Scan for the cell matching the given text and deliver its (x, y) coordinate at center. 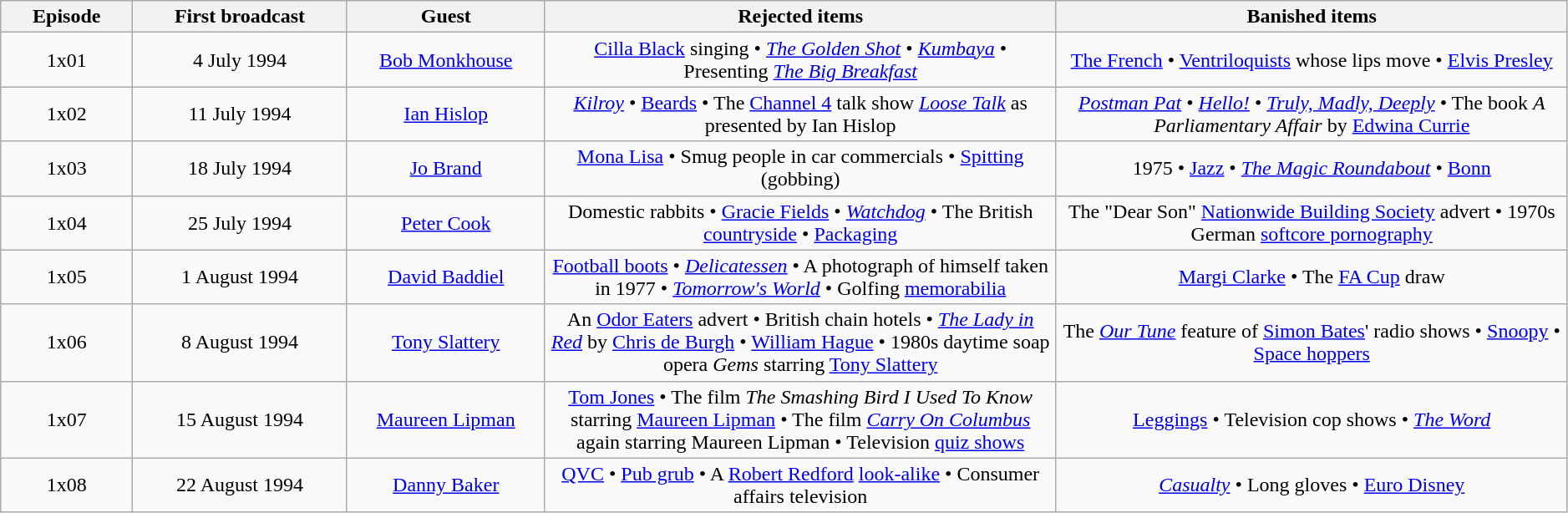
Maureen Lipman (446, 419)
The "Dear Son" Nationwide Building Society advert • 1970s German softcore pornography (1312, 222)
Domestic rabbits • Gracie Fields • Watchdog • The British countryside • Packaging (800, 222)
Leggings • Television cop shows • The Word (1312, 419)
1x08 (67, 485)
11 July 1994 (241, 114)
22 August 1994 (241, 485)
1x01 (67, 60)
The French • Ventriloquists whose lips move • Elvis Presley (1312, 60)
Football boots • Delicatessen • A photograph of himself taken in 1977 • Tomorrow's World • Golfing memorabilia (800, 277)
Bob Monkhouse (446, 60)
1 August 1994 (241, 277)
QVC • Pub grub • A Robert Redford look-alike • Consumer affairs television (800, 485)
Banished items (1312, 17)
Mona Lisa • Smug people in car commercials • Spitting (gobbing) (800, 169)
1x03 (67, 169)
Cilla Black singing • The Golden Shot • Kumbaya • Presenting The Big Breakfast (800, 60)
Tony Slattery (446, 343)
First broadcast (241, 17)
Casualty • Long gloves • Euro Disney (1312, 485)
Rejected items (800, 17)
1975 • Jazz • The Magic Roundabout • Bonn (1312, 169)
Episode (67, 17)
Postman Pat • Hello! • Truly, Madly, Deeply • The book A Parliamentary Affair by Edwina Currie (1312, 114)
Margi Clarke • The FA Cup draw (1312, 277)
1x06 (67, 343)
Ian Hislop (446, 114)
Guest (446, 17)
25 July 1994 (241, 222)
1x02 (67, 114)
David Baddiel (446, 277)
1x07 (67, 419)
15 August 1994 (241, 419)
18 July 1994 (241, 169)
Kilroy • Beards • The Channel 4 talk show Loose Talk as presented by Ian Hislop (800, 114)
1x05 (67, 277)
The Our Tune feature of Simon Bates' radio shows • Snoopy • Space hoppers (1312, 343)
Jo Brand (446, 169)
1x04 (67, 222)
4 July 1994 (241, 60)
Peter Cook (446, 222)
Danny Baker (446, 485)
8 August 1994 (241, 343)
